Detect which cell encompasses the target text, then output its (x, y) center coordinate. 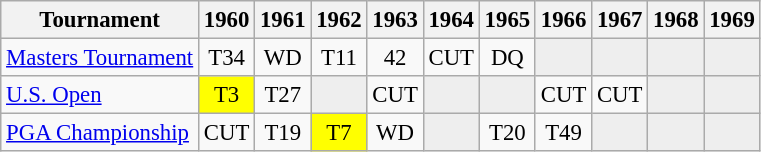
1967 (620, 20)
42 (395, 58)
T3 (227, 95)
DQ (507, 58)
T20 (507, 133)
1966 (563, 20)
T27 (283, 95)
T49 (563, 133)
1965 (507, 20)
1960 (227, 20)
T19 (283, 133)
U.S. Open (100, 95)
1964 (451, 20)
T7 (339, 133)
PGA Championship (100, 133)
Masters Tournament (100, 58)
1962 (339, 20)
1968 (676, 20)
Tournament (100, 20)
T34 (227, 58)
1961 (283, 20)
1969 (732, 20)
T11 (339, 58)
1963 (395, 20)
